Determine the [X, Y] coordinate at the center of the cell enclosing the given text.  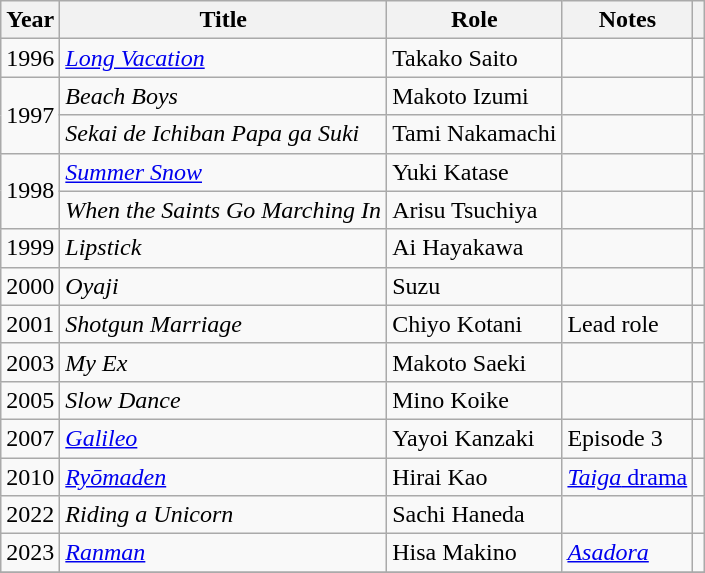
2005 [30, 400]
Title [224, 20]
Year [30, 20]
Lipstick [224, 248]
Arisu Tsuchiya [474, 210]
1996 [30, 58]
2022 [30, 515]
1999 [30, 248]
Riding a Unicorn [224, 515]
Yuki Katase [474, 172]
2023 [30, 553]
Hisa Makino [474, 553]
Takako Saito [474, 58]
Episode 3 [628, 438]
2003 [30, 362]
2010 [30, 477]
Sachi Haneda [474, 515]
Lead role [628, 324]
Beach Boys [224, 96]
Makoto Saeki [474, 362]
Hirai Kao [474, 477]
Sekai de Ichiban Papa ga Suki [224, 134]
Ranman [224, 553]
Long Vacation [224, 58]
Yayoi Kanzaki [474, 438]
Asadora [628, 553]
Mino Koike [474, 400]
Ryōmaden [224, 477]
Makoto Izumi [474, 96]
1998 [30, 191]
Ai Hayakawa [474, 248]
Taiga drama [628, 477]
Galileo [224, 438]
My Ex [224, 362]
Slow Dance [224, 400]
2000 [30, 286]
When the Saints Go Marching In [224, 210]
Role [474, 20]
2007 [30, 438]
Oyaji [224, 286]
Tami Nakamachi [474, 134]
Shotgun Marriage [224, 324]
Chiyo Kotani [474, 324]
1997 [30, 115]
Suzu [474, 286]
Summer Snow [224, 172]
Notes [628, 20]
2001 [30, 324]
